Search for the cell housing the specified text and yield its (x, y) center coordinate. 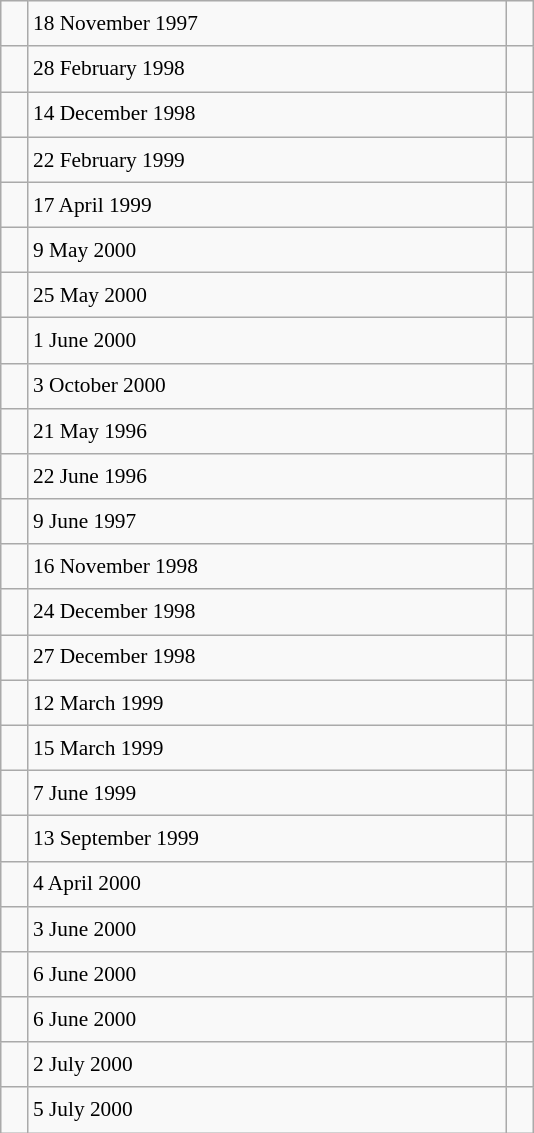
24 December 1998 (267, 612)
4 April 2000 (267, 884)
3 June 2000 (267, 928)
7 June 1999 (267, 792)
28 February 1998 (267, 68)
13 September 1999 (267, 838)
16 November 1998 (267, 566)
15 March 1999 (267, 748)
2 July 2000 (267, 1064)
5 July 2000 (267, 1110)
9 June 1997 (267, 522)
12 March 1999 (267, 702)
9 May 2000 (267, 250)
27 December 1998 (267, 658)
3 October 2000 (267, 386)
22 February 1999 (267, 160)
22 June 1996 (267, 476)
25 May 2000 (267, 296)
1 June 2000 (267, 340)
18 November 1997 (267, 24)
21 May 1996 (267, 430)
17 April 1999 (267, 204)
14 December 1998 (267, 114)
